Identify which cell holds the provided text, then report its [X, Y] central coordinate. 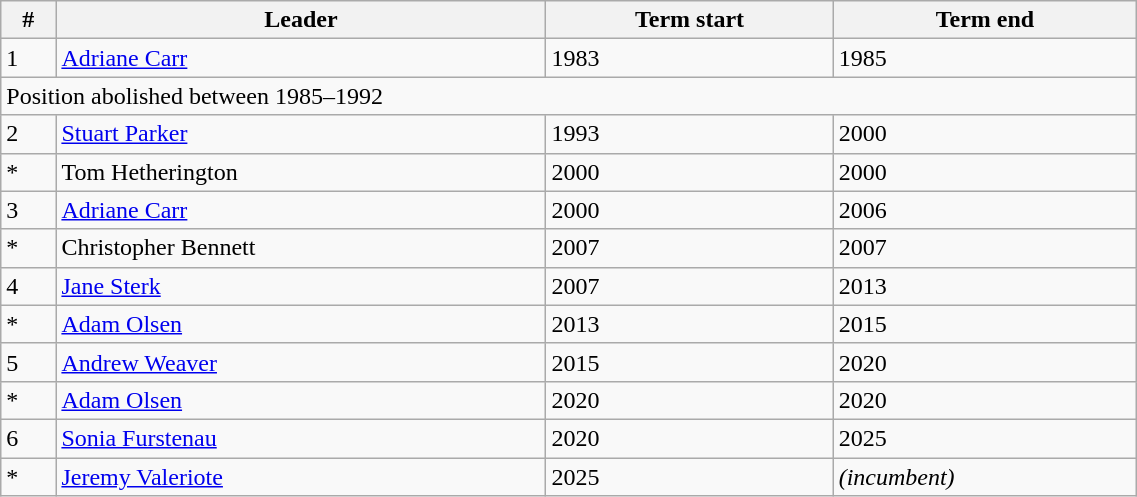
Sonia Furstenau [301, 438]
2 [28, 134]
1993 [690, 134]
Term end [985, 20]
2006 [985, 210]
Tom Hetherington [301, 172]
6 [28, 438]
1 [28, 58]
5 [28, 362]
Jeremy Valeriote [301, 477]
Position abolished between 1985–1992 [569, 96]
Jane Sterk [301, 286]
1983 [690, 58]
Stuart Parker [301, 134]
4 [28, 286]
3 [28, 210]
Andrew Weaver [301, 362]
1985 [985, 58]
# [28, 20]
(incumbent) [985, 477]
Christopher Bennett [301, 248]
Leader [301, 20]
Term start [690, 20]
